Capture the cell that displays the provided text and extract its [x, y] central coordinate. 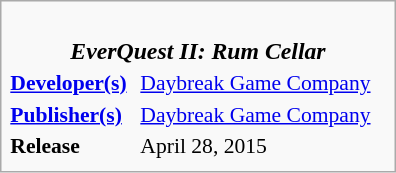
Publisher(s) [72, 114]
Developer(s) [72, 83]
EverQuest II: Rum Cellar [198, 38]
Release [72, 146]
April 28, 2015 [263, 146]
